Output the (X, Y) coordinate of the center of the cell containing the given text.  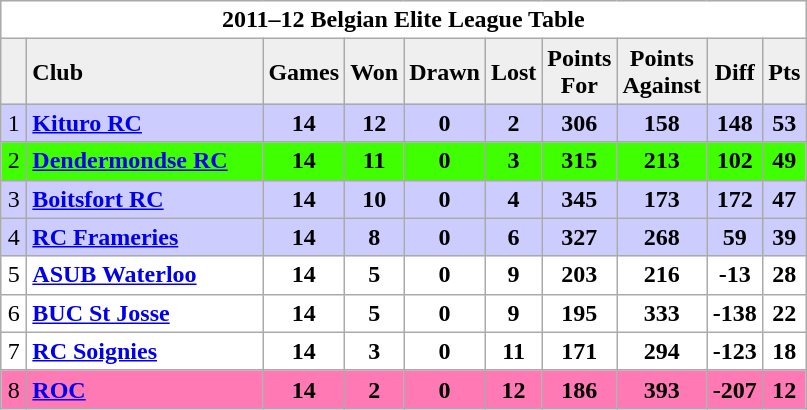
306 (580, 123)
393 (662, 389)
-123 (735, 351)
10 (374, 199)
ASUB Waterloo (145, 275)
53 (784, 123)
7 (14, 351)
-138 (735, 313)
RC Soignies (145, 351)
22 (784, 313)
294 (662, 351)
Boitsfort RC (145, 199)
-207 (735, 389)
18 (784, 351)
Games (304, 72)
ROC (145, 389)
1 (14, 123)
Kituro RC (145, 123)
345 (580, 199)
315 (580, 161)
203 (580, 275)
172 (735, 199)
47 (784, 199)
102 (735, 161)
Points Against (662, 72)
Pts (784, 72)
Points For (580, 72)
173 (662, 199)
Diff (735, 72)
28 (784, 275)
195 (580, 313)
Lost (513, 72)
-13 (735, 275)
39 (784, 237)
216 (662, 275)
Club (145, 72)
RC Frameries (145, 237)
327 (580, 237)
Drawn (445, 72)
Won (374, 72)
268 (662, 237)
Dendermondse RC (145, 161)
158 (662, 123)
213 (662, 161)
186 (580, 389)
2011–12 Belgian Elite League Table (404, 20)
171 (580, 351)
59 (735, 237)
333 (662, 313)
148 (735, 123)
BUC St Josse (145, 313)
49 (784, 161)
